Detect which cell encompasses the target text, then output its [X, Y] center coordinate. 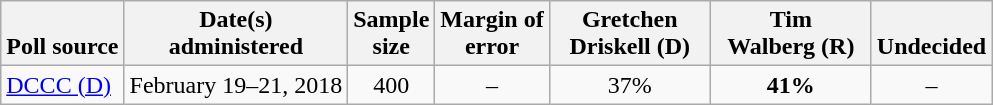
41% [790, 85]
Poll source [62, 34]
Undecided [931, 34]
Margin oferror [492, 34]
GretchenDriskell (D) [630, 34]
Samplesize [392, 34]
400 [392, 85]
37% [630, 85]
Date(s)administered [236, 34]
DCCC (D) [62, 85]
February 19–21, 2018 [236, 85]
TimWalberg (R) [790, 34]
